Locate the cell with the specified text and output its (X, Y) center coordinate. 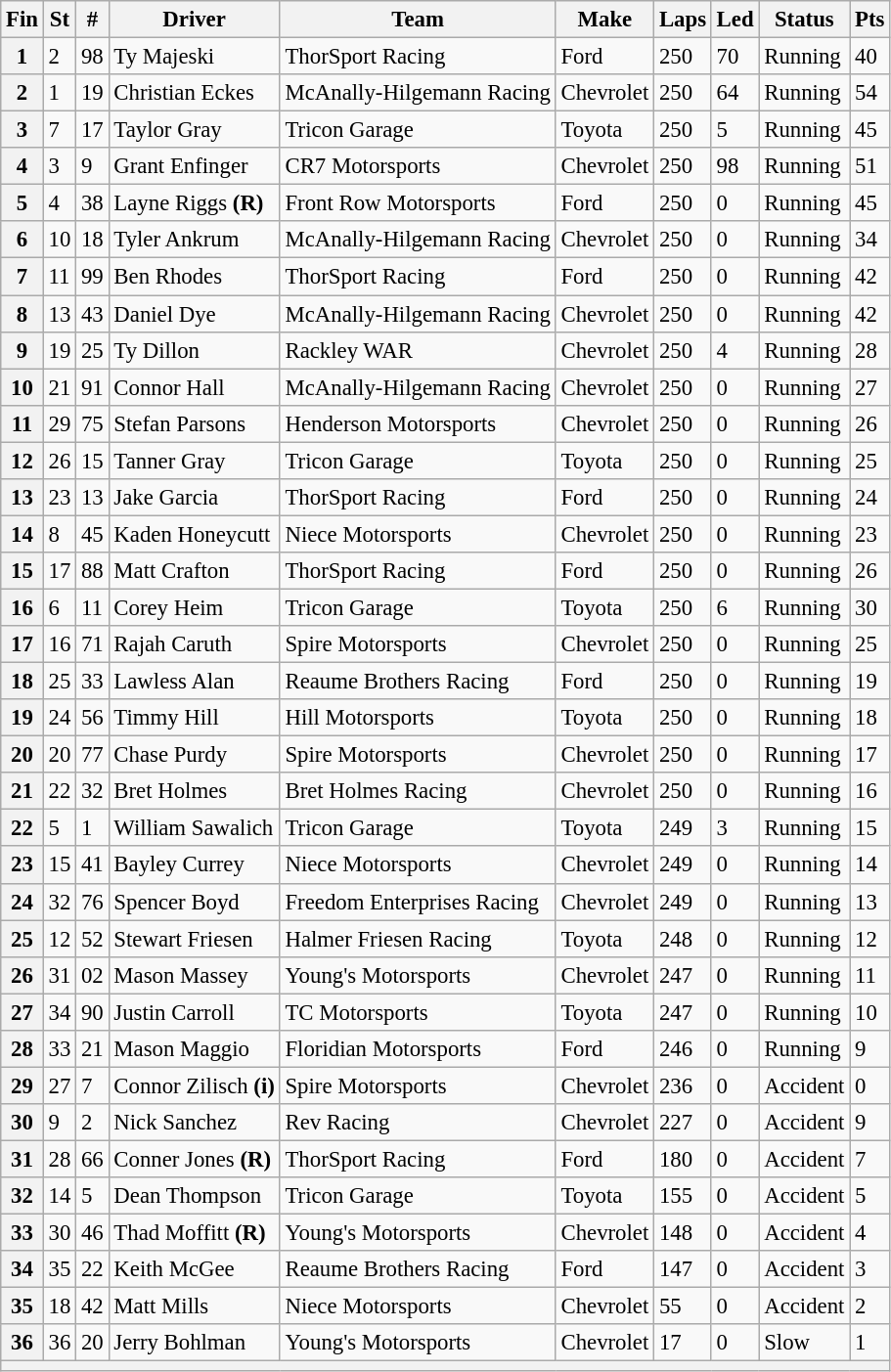
71 (92, 644)
66 (92, 1159)
Fin (22, 20)
02 (92, 975)
Rackley WAR (418, 350)
Stewart Friesen (194, 939)
Conner Jones (R) (194, 1159)
Mason Maggio (194, 1049)
Halmer Friesen Racing (418, 939)
Matt Mills (194, 1306)
Jake Garcia (194, 498)
# (92, 20)
56 (92, 718)
Corey Heim (194, 607)
Matt Crafton (194, 571)
Kaden Honeycutt (194, 534)
TC Motorsports (418, 1012)
Hill Motorsports (418, 718)
Slow (804, 1343)
Tanner Gray (194, 461)
Rajah Caruth (194, 644)
Daniel Dye (194, 314)
46 (92, 1233)
227 (683, 1123)
246 (683, 1049)
St (59, 20)
236 (683, 1085)
Thad Moffitt (R) (194, 1233)
Tyler Ankrum (194, 240)
Ben Rhodes (194, 277)
Floridian Motorsports (418, 1049)
248 (683, 939)
Bret Holmes (194, 791)
Team (418, 20)
CR7 Motorsports (418, 166)
Ty Majeski (194, 57)
William Sawalich (194, 828)
148 (683, 1233)
99 (92, 277)
77 (92, 755)
Christian Eckes (194, 93)
40 (870, 57)
Rev Racing (418, 1123)
Chase Purdy (194, 755)
Connor Hall (194, 387)
Nick Sanchez (194, 1123)
Laps (683, 20)
Justin Carroll (194, 1012)
41 (92, 865)
Layne Riggs (R) (194, 203)
38 (92, 203)
Timmy Hill (194, 718)
Ty Dillon (194, 350)
Mason Massey (194, 975)
Taylor Gray (194, 130)
Bret Holmes Racing (418, 791)
Keith McGee (194, 1269)
180 (683, 1159)
54 (870, 93)
Grant Enfinger (194, 166)
Pts (870, 20)
Driver (194, 20)
Make (604, 20)
147 (683, 1269)
76 (92, 902)
90 (92, 1012)
Stefan Parsons (194, 423)
55 (683, 1306)
Dean Thompson (194, 1196)
88 (92, 571)
70 (735, 57)
Bayley Currey (194, 865)
75 (92, 423)
43 (92, 314)
Freedom Enterprises Racing (418, 902)
Connor Zilisch (i) (194, 1085)
Led (735, 20)
155 (683, 1196)
Front Row Motorsports (418, 203)
Status (804, 20)
Jerry Bohlman (194, 1343)
51 (870, 166)
Lawless Alan (194, 682)
91 (92, 387)
52 (92, 939)
Spencer Boyd (194, 902)
64 (735, 93)
Henderson Motorsports (418, 423)
